Find where the given text appears and provide that cell's center as (X, Y) coordinate. 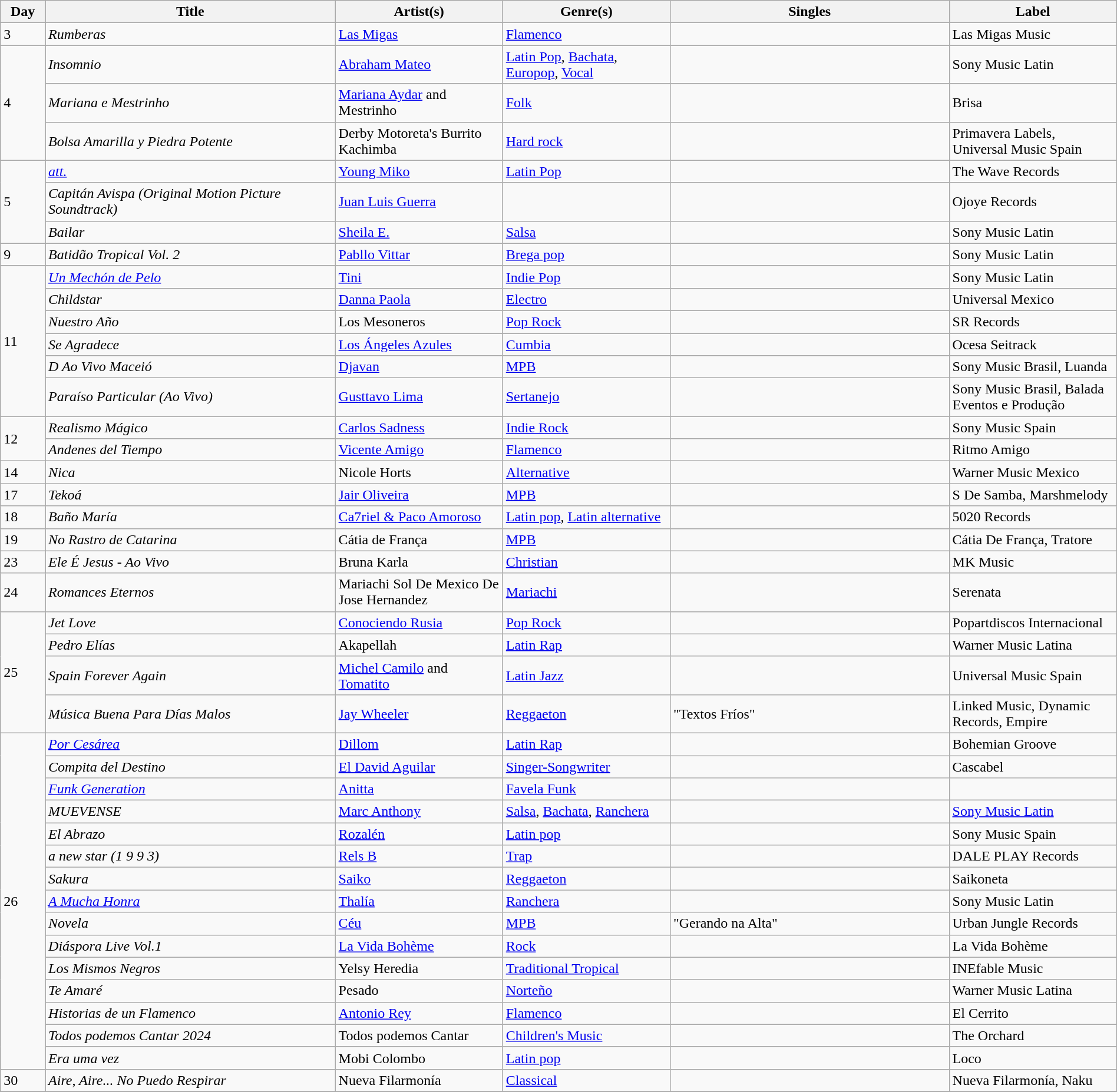
Jay Wheeler (419, 714)
Derby Motoreta's Burrito Kachimba (419, 141)
Funk Generation (191, 789)
Rels B (419, 856)
Tekoá (191, 495)
Cascabel (1033, 766)
Children's Music (586, 1035)
INEfable Music (1033, 968)
Serenata (1033, 593)
Thalía (419, 901)
Romances Eternos (191, 593)
Nicole Horts (419, 472)
Childstar (191, 299)
D Ao Vivo Maceió (191, 367)
12 (23, 439)
Bohemian Groove (1033, 744)
5 (23, 201)
Linked Music, Dynamic Records, Empire (1033, 714)
24 (23, 593)
Nica (191, 472)
Brega pop (586, 254)
Michel Camilo and Tomatito (419, 675)
Juan Luis Guerra (419, 201)
The Wave Records (1033, 171)
El David Aguilar (419, 766)
Realismo Mágico (191, 428)
Por Cesárea (191, 744)
Novela (191, 924)
Traditional Tropical (586, 968)
Compita del Destino (191, 766)
Tini (419, 277)
DALE PLAY Records (1033, 856)
Loco (1033, 1058)
Marc Anthony (419, 812)
Young Miko (419, 171)
Jair Oliveira (419, 495)
Se Agradece (191, 345)
Ranchera (586, 901)
11 (23, 340)
Te Amaré (191, 991)
Mobi Colombo (419, 1058)
Insomnio (191, 65)
Salsa, Bachata, Ranchera (586, 812)
Singer-Songwriter (586, 766)
att. (191, 171)
Rumberas (191, 34)
Popartdiscos Internacional (1033, 623)
Batidão Tropical Vol. 2 (191, 254)
Pedro Elías (191, 645)
A Mucha Honra (191, 901)
Latin Pop (586, 171)
Diáspora Live Vol.1 (191, 946)
Mariana Aydar and Mestrinho (419, 102)
Norteño (586, 991)
Urban Jungle Records (1033, 924)
Sheila E. (419, 232)
Los Mismos Negros (191, 968)
Sertanejo (586, 397)
Pabllo Vittar (419, 254)
Antonio Rey (419, 1013)
Akapellah (419, 645)
17 (23, 495)
Saikoneta (1033, 879)
El Abrazo (191, 834)
a new star (1 9 9 3) (191, 856)
S De Samba, Marshmelody (1033, 495)
3 (23, 34)
Folk (586, 102)
Mariana e Mestrinho (191, 102)
26 (23, 901)
Música Buena Para Días Malos (191, 714)
Indie Pop (586, 277)
Ritmo Amigo (1033, 450)
Nueva Filarmonía, Naku (1033, 1080)
Favela Funk (586, 789)
Dillom (419, 744)
Cumbia (586, 345)
Cátia De França, Tratore (1033, 540)
Pesado (419, 991)
4 (23, 102)
"Textos Fríos" (809, 714)
Indie Rock (586, 428)
18 (23, 517)
Jet Love (191, 623)
Sakura (191, 879)
Primavera Labels, Universal Music Spain (1033, 141)
Latin pop, Latin alternative (586, 517)
Singles (809, 12)
Gusttavo Lima (419, 397)
Latin Jazz (586, 675)
Classical (586, 1080)
Trap (586, 856)
Los Mesoneros (419, 322)
Anitta (419, 789)
Andenes del Tiempo (191, 450)
Bailar (191, 232)
Todos podemos Cantar 2024 (191, 1035)
Bruna Karla (419, 562)
Christian (586, 562)
Nuestro Año (191, 322)
Warner Music Mexico (1033, 472)
Salsa (586, 232)
Rock (586, 946)
Ocesa Seitrack (1033, 345)
Latin Pop, Bachata, Europop, Vocal (586, 65)
Title (191, 12)
Bolsa Amarilla y Piedra Potente (191, 141)
Hard rock (586, 141)
MUEVENSE (191, 812)
Genre(s) (586, 12)
Sony Music Brasil, Luanda (1033, 367)
Yelsy Heredia (419, 968)
Brisa (1033, 102)
Artist(s) (419, 12)
Cátia de França (419, 540)
9 (23, 254)
Abraham Mateo (419, 65)
Los Ángeles Azules (419, 345)
Vicente Amigo (419, 450)
Universal Music Spain (1033, 675)
19 (23, 540)
Label (1033, 12)
Todos podemos Cantar (419, 1035)
Céu (419, 924)
Mariachi Sol De Mexico De Jose Hernandez (419, 593)
Baño María (191, 517)
14 (23, 472)
The Orchard (1033, 1035)
Conociendo Rusia (419, 623)
El Cerrito (1033, 1013)
SR Records (1033, 322)
Alternative (586, 472)
5020 Records (1033, 517)
Ojoye Records (1033, 201)
Historias de un Flamenco (191, 1013)
"Gerando na Alta" (809, 924)
MK Music (1033, 562)
Nueva Filarmonía (419, 1080)
No Rastro de Catarina (191, 540)
Electro (586, 299)
Aire, Aire... No Puedo Respirar (191, 1080)
Danna Paola (419, 299)
Rozalén (419, 834)
30 (23, 1080)
Las Migas Music (1033, 34)
Era uma vez (191, 1058)
25 (23, 672)
Un Mechón de Pelo (191, 277)
Sony Music Brasil, Balada Eventos e Produção (1033, 397)
Paraíso Particular (Ao Vivo) (191, 397)
Ele É Jesus - Ao Vivo (191, 562)
Day (23, 12)
Spain Forever Again (191, 675)
Ca7riel & Paco Amoroso (419, 517)
Mariachi (586, 593)
Las Migas (419, 34)
Djavan (419, 367)
Saiko (419, 879)
Carlos Sadness (419, 428)
Universal Mexico (1033, 299)
23 (23, 562)
Capitán Avispa (Original Motion Picture Soundtrack) (191, 201)
